Output the [X, Y] coordinate of the center of the cell containing the given text.  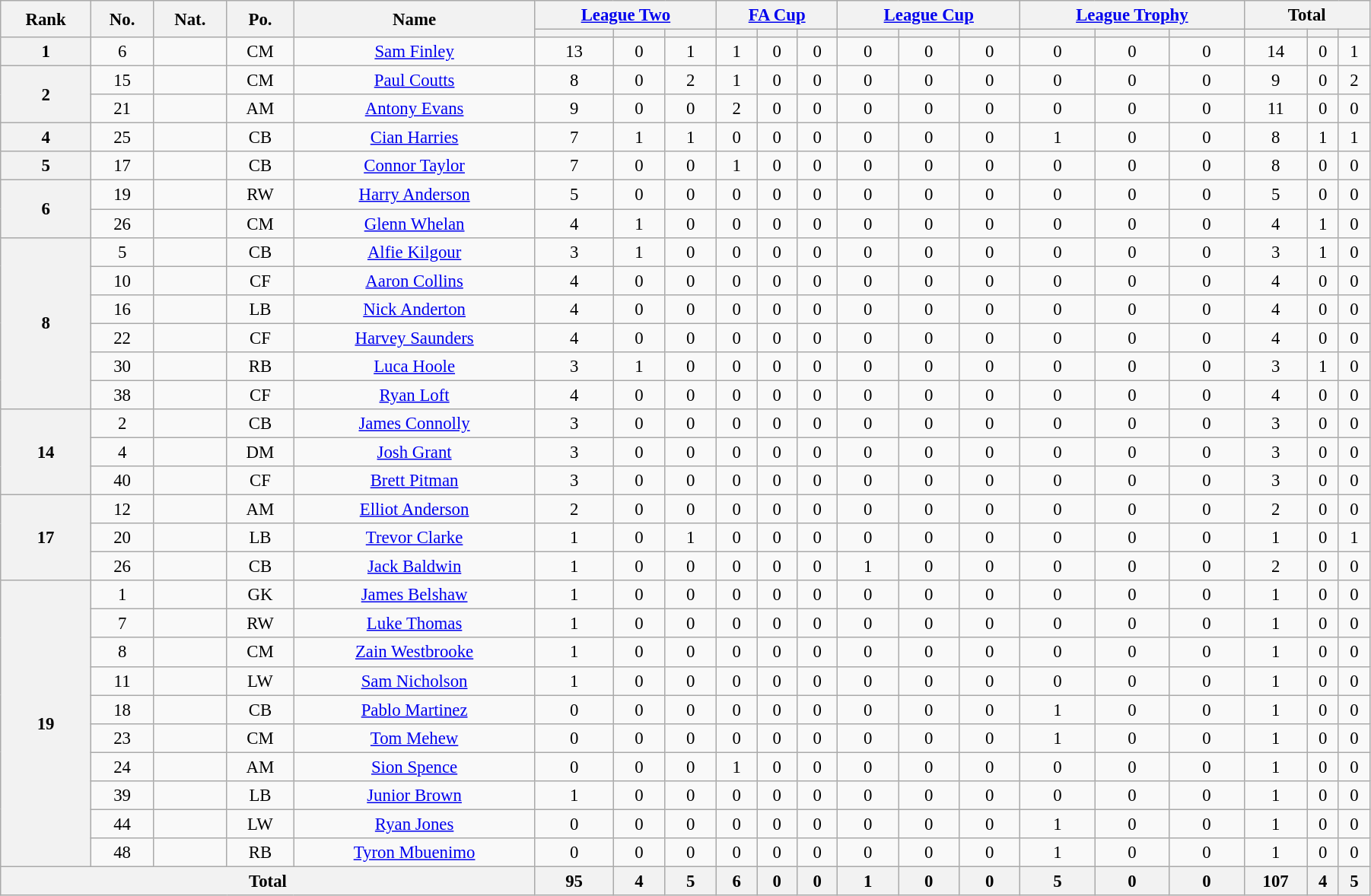
25 [122, 138]
Jack Baldwin [414, 567]
Rank [46, 19]
Pablo Martinez [414, 710]
Sion Spence [414, 767]
Josh Grant [414, 452]
Po. [260, 19]
15 [122, 81]
30 [122, 367]
18 [122, 710]
20 [122, 538]
Nat. [190, 19]
DM [260, 452]
48 [122, 853]
Elliot Anderson [414, 510]
League Two [625, 15]
44 [122, 824]
39 [122, 796]
Nick Anderton [414, 309]
Luca Hoole [414, 367]
10 [122, 281]
James Belshaw [414, 595]
Cian Harries [414, 138]
Sam Finley [414, 52]
No. [122, 19]
Ryan Loft [414, 395]
Alfie Kilgour [414, 252]
107 [1275, 881]
Brett Pitman [414, 481]
24 [122, 767]
League Trophy [1132, 15]
Glenn Whelan [414, 224]
Luke Thomas [414, 624]
40 [122, 481]
22 [122, 338]
Harvey Saunders [414, 338]
Ryan Jones [414, 824]
FA Cup [778, 15]
Junior Brown [414, 796]
Tyron Mbuenimo [414, 853]
Trevor Clarke [414, 538]
38 [122, 395]
Paul Coutts [414, 81]
21 [122, 109]
Zain Westbrooke [414, 653]
Sam Nicholson [414, 681]
Connor Taylor [414, 167]
95 [574, 881]
12 [122, 510]
Name [414, 19]
League Cup [929, 15]
Tom Mehew [414, 738]
GK [260, 595]
16 [122, 309]
23 [122, 738]
Aaron Collins [414, 281]
James Connolly [414, 424]
Antony Evans [414, 109]
Harry Anderson [414, 195]
13 [574, 52]
